Locate the cell with the specified text and output its [x, y] center coordinate. 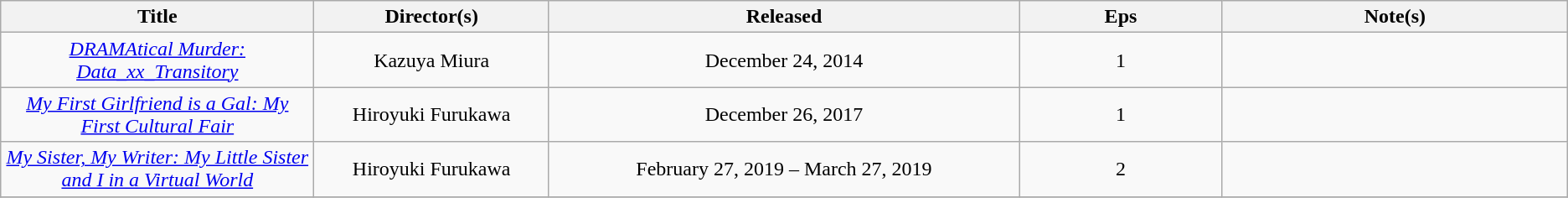
Released [784, 17]
DRAMAtical Murder: Data_xx_Transitory [157, 60]
Eps [1121, 17]
Title [157, 17]
Note(s) [1395, 17]
December 26, 2017 [784, 114]
December 24, 2014 [784, 60]
My First Girlfriend is a Gal: My First Cultural Fair [157, 114]
My Sister, My Writer: My Little Sister and I in a Virtual World [157, 169]
Kazuya Miura [432, 60]
Director(s) [432, 17]
February 27, 2019 – March 27, 2019 [784, 169]
2 [1121, 169]
